Output the [X, Y] coordinate of the center of the cell containing the given text.  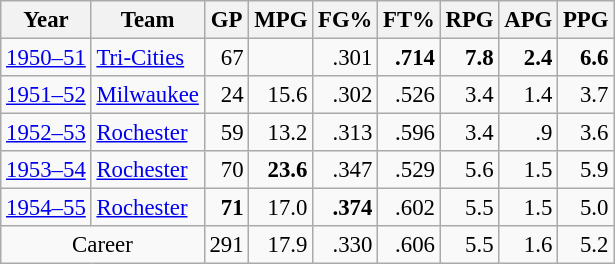
APG [528, 20]
15.6 [281, 95]
2.4 [528, 58]
RPG [470, 20]
.526 [410, 95]
.374 [346, 208]
Tri-Cities [148, 58]
23.6 [281, 170]
291 [226, 245]
67 [226, 58]
Career [102, 245]
1952–53 [46, 133]
.596 [410, 133]
Year [46, 20]
5.2 [586, 245]
59 [226, 133]
1953–54 [46, 170]
71 [226, 208]
5.6 [470, 170]
1.6 [528, 245]
MPG [281, 20]
70 [226, 170]
6.6 [586, 58]
1954–55 [46, 208]
3.6 [586, 133]
5.0 [586, 208]
FG% [346, 20]
7.8 [470, 58]
5.9 [586, 170]
.714 [410, 58]
.301 [346, 58]
17.9 [281, 245]
.602 [410, 208]
13.2 [281, 133]
.529 [410, 170]
PPG [586, 20]
17.0 [281, 208]
.347 [346, 170]
1951–52 [46, 95]
24 [226, 95]
.302 [346, 95]
FT% [410, 20]
1.4 [528, 95]
GP [226, 20]
Milwaukee [148, 95]
.9 [528, 133]
.330 [346, 245]
1950–51 [46, 58]
.606 [410, 245]
Team [148, 20]
.313 [346, 133]
3.7 [586, 95]
